Search for the cell housing the specified text and yield its [X, Y] center coordinate. 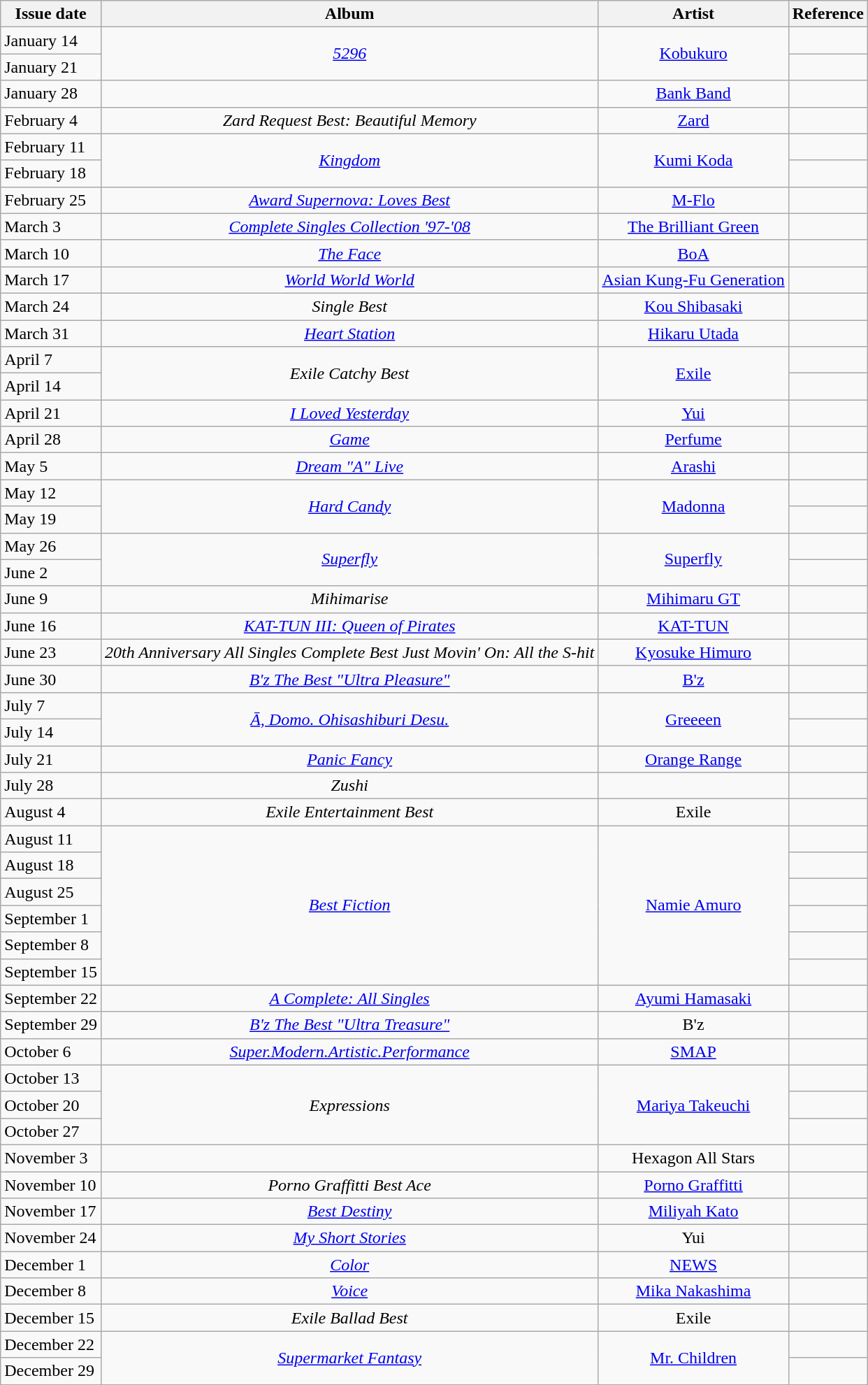
The Face [349, 253]
5296 [349, 54]
Kyosuke Himuro [693, 652]
July 28 [51, 786]
Hard Candy [349, 506]
Zard Request Best: Beautiful Memory [349, 120]
January 21 [51, 67]
August 11 [51, 839]
March 24 [51, 306]
June 16 [51, 626]
December 1 [51, 1265]
Mika Nakashima [693, 1291]
My Short Stories [349, 1238]
BoA [693, 253]
December 22 [51, 1344]
The Brilliant Green [693, 227]
Mariya Takeuchi [693, 1105]
Exile Catchy Best [349, 373]
March 17 [51, 280]
Panic Fancy [349, 759]
Exile Entertainment Best [349, 812]
Asian Kung-Fu Generation [693, 280]
June 9 [51, 599]
Reference [827, 14]
Kou Shibasaki [693, 306]
World World World [349, 280]
April 28 [51, 440]
November 3 [51, 1158]
January 14 [51, 41]
October 27 [51, 1131]
Artist [693, 14]
Hexagon All Stars [693, 1158]
September 15 [51, 972]
Single Best [349, 306]
B'z The Best "Ultra Treasure" [349, 1025]
April 7 [51, 360]
September 1 [51, 919]
December 8 [51, 1291]
March 10 [51, 253]
May 26 [51, 546]
I Loved Yesterday [349, 413]
February 25 [51, 200]
Game [349, 440]
August 4 [51, 812]
June 23 [51, 652]
Mr. Children [693, 1358]
November 17 [51, 1212]
Color [349, 1265]
Kobukuro [693, 54]
December 15 [51, 1318]
February 11 [51, 147]
February 18 [51, 173]
November 10 [51, 1185]
Zushi [349, 786]
June 2 [51, 573]
Dream "A" Live [349, 466]
Porno Graffitti Best Ace [349, 1185]
Bank Band [693, 94]
Complete Singles Collection '97-'08 [349, 227]
Kumi Koda [693, 160]
April 14 [51, 387]
May 12 [51, 493]
Expressions [349, 1105]
November 24 [51, 1238]
Ā, Domo. Ohisashiburi Desu. [349, 719]
Hikaru Utada [693, 333]
Mihimaru GT [693, 599]
Award Supernova: Loves Best [349, 200]
Orange Range [693, 759]
September 29 [51, 1025]
Best Destiny [349, 1212]
Madonna [693, 506]
August 25 [51, 892]
Perfume [693, 440]
March 3 [51, 227]
Mihimarise [349, 599]
Kingdom [349, 160]
Exile Ballad Best [349, 1318]
June 30 [51, 679]
Best Fiction [349, 905]
Porno Graffitti [693, 1185]
Issue date [51, 14]
Namie Amuro [693, 905]
May 19 [51, 519]
Zard [693, 120]
July 7 [51, 705]
SMAP [693, 1052]
Super.Modern.Artistic.Performance [349, 1052]
B'z The Best "Ultra Pleasure" [349, 679]
February 4 [51, 120]
NEWS [693, 1265]
Ayumi Hamasaki [693, 998]
September 22 [51, 998]
Heart Station [349, 333]
Voice [349, 1291]
July 21 [51, 759]
April 21 [51, 413]
KAT-TUN [693, 626]
December 29 [51, 1371]
September 8 [51, 945]
Arashi [693, 466]
October 13 [51, 1078]
20th Anniversary All Singles Complete Best Just Movin' On: All the S-hit [349, 652]
March 31 [51, 333]
A Complete: All Singles [349, 998]
Miliyah Kato [693, 1212]
August 18 [51, 866]
January 28 [51, 94]
Greeeen [693, 719]
October 20 [51, 1105]
July 14 [51, 732]
October 6 [51, 1052]
Supermarket Fantasy [349, 1358]
Album [349, 14]
May 5 [51, 466]
M-Flo [693, 200]
KAT-TUN III: Queen of Pirates [349, 626]
